Locate the cell with the specified text and output its (X, Y) center coordinate. 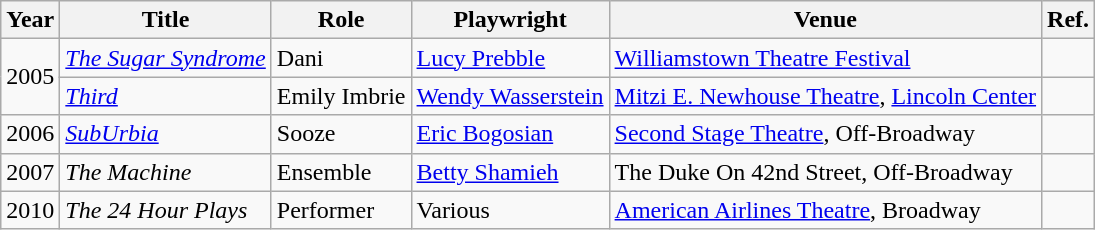
Eric Bogosian (510, 134)
2005 (30, 77)
Williamstown Theatre Festival (826, 58)
2007 (30, 172)
Title (166, 20)
2010 (30, 210)
The Machine (166, 172)
Dani (341, 58)
2006 (30, 134)
Betty Shamieh (510, 172)
Lucy Prebble (510, 58)
Year (30, 20)
American Airlines Theatre, Broadway (826, 210)
Sooze (341, 134)
Venue (826, 20)
Playwright (510, 20)
Mitzi E. Newhouse Theatre, Lincoln Center (826, 96)
Third (166, 96)
Various (510, 210)
The Duke On 42nd Street, Off-Broadway (826, 172)
The 24 Hour Plays (166, 210)
Second Stage Theatre, Off-Broadway (826, 134)
Ensemble (341, 172)
Performer (341, 210)
Ref. (1068, 20)
Emily Imbrie (341, 96)
Role (341, 20)
Wendy Wasserstein (510, 96)
The Sugar Syndrome (166, 58)
SubUrbia (166, 134)
